Locate the cell with the specified text and output its [X, Y] center coordinate. 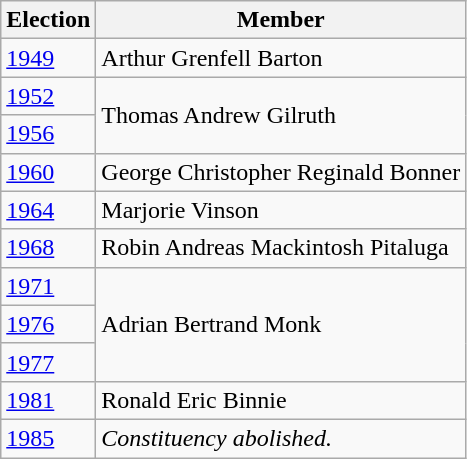
Marjorie Vinson [281, 210]
1960 [48, 172]
Constituency abolished. [281, 438]
Adrian Bertrand Monk [281, 324]
1964 [48, 210]
1956 [48, 134]
Robin Andreas Mackintosh Pitaluga [281, 248]
1971 [48, 286]
Member [281, 20]
Ronald Eric Binnie [281, 400]
Arthur Grenfell Barton [281, 58]
1981 [48, 400]
1949 [48, 58]
1968 [48, 248]
Election [48, 20]
1976 [48, 324]
Thomas Andrew Gilruth [281, 115]
1952 [48, 96]
1977 [48, 362]
1985 [48, 438]
George Christopher Reginald Bonner [281, 172]
